Scan for the cell matching the given text and deliver its (x, y) coordinate at center. 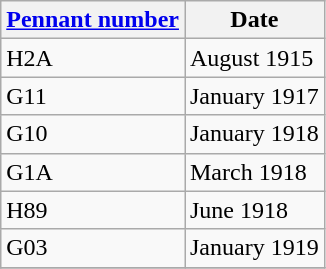
January 1919 (254, 248)
Date (254, 20)
August 1915 (254, 58)
H2A (93, 58)
G03 (93, 248)
G10 (93, 134)
Pennant number (93, 20)
H89 (93, 210)
January 1917 (254, 96)
June 1918 (254, 210)
G11 (93, 96)
January 1918 (254, 134)
G1A (93, 172)
March 1918 (254, 172)
